Output the (x, y) coordinate of the center of the cell containing the given text.  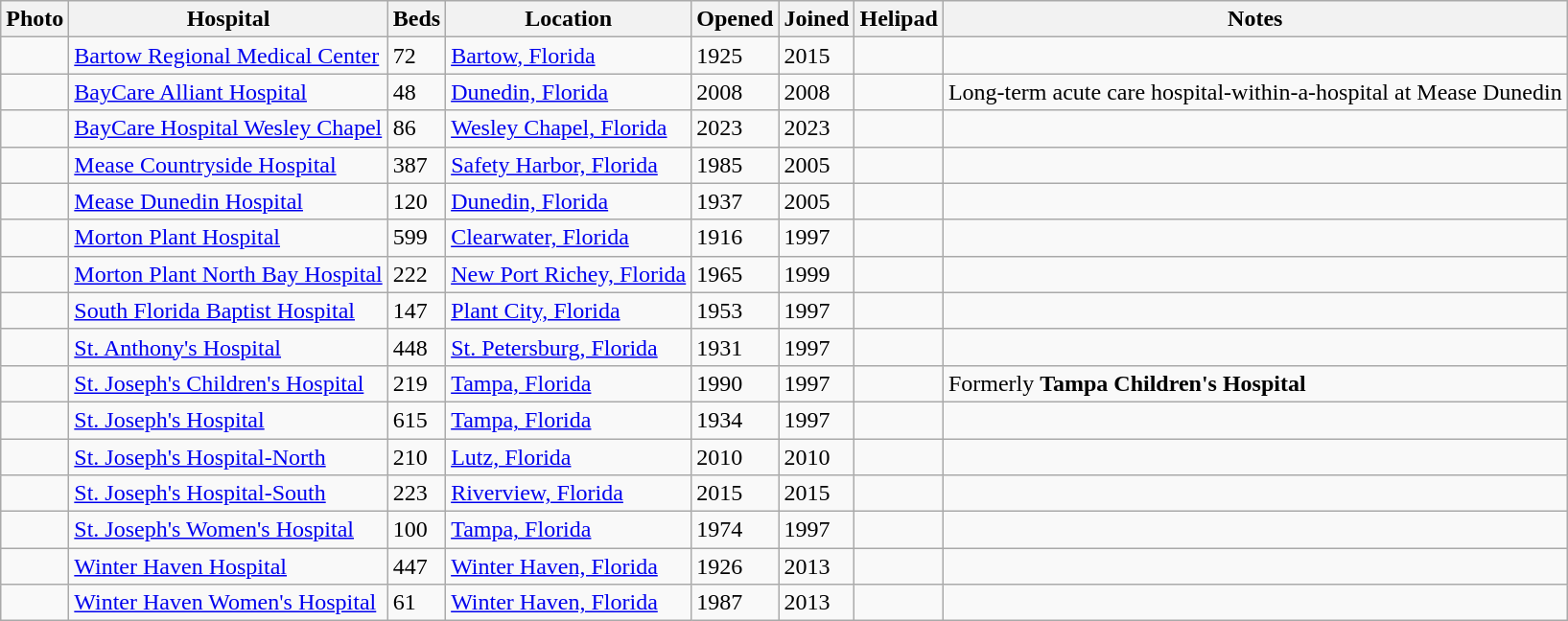
Winter Haven Women's Hospital (228, 603)
223 (416, 494)
Hospital (228, 19)
South Florida Baptist Hospital (228, 310)
BayCare Hospital Wesley Chapel (228, 128)
Clearwater, Florida (569, 238)
1916 (735, 238)
448 (416, 347)
St. Joseph's Children's Hospital (228, 383)
St. Joseph's Hospital (228, 420)
222 (416, 274)
1965 (735, 274)
St. Joseph's Hospital-North (228, 457)
Photo (35, 19)
Long-term acute care hospital-within-a-hospital at Mease Dunedin (1254, 92)
Mease Countryside Hospital (228, 165)
147 (416, 310)
72 (416, 56)
Morton Plant Hospital (228, 238)
1974 (735, 530)
1987 (735, 603)
120 (416, 201)
Location (569, 19)
Bartow, Florida (569, 56)
48 (416, 92)
Bartow Regional Medical Center (228, 56)
1925 (735, 56)
Formerly Tampa Children's Hospital (1254, 383)
Opened (735, 19)
1953 (735, 310)
St. Joseph's Women's Hospital (228, 530)
Safety Harbor, Florida (569, 165)
Notes (1254, 19)
Helipad (899, 19)
Lutz, Florida (569, 457)
86 (416, 128)
St. Petersburg, Florida (569, 347)
210 (416, 457)
1985 (735, 165)
1999 (817, 274)
1990 (735, 383)
Joined (817, 19)
New Port Richey, Florida (569, 274)
100 (416, 530)
St. Joseph's Hospital-South (228, 494)
1934 (735, 420)
Plant City, Florida (569, 310)
599 (416, 238)
219 (416, 383)
1926 (735, 566)
Morton Plant North Bay Hospital (228, 274)
Winter Haven Hospital (228, 566)
387 (416, 165)
Wesley Chapel, Florida (569, 128)
St. Anthony's Hospital (228, 347)
1937 (735, 201)
447 (416, 566)
61 (416, 603)
615 (416, 420)
Riverview, Florida (569, 494)
BayCare Alliant Hospital (228, 92)
Mease Dunedin Hospital (228, 201)
1931 (735, 347)
Beds (416, 19)
